From the cell containing the given text, extract its center point as (X, Y) coordinate. 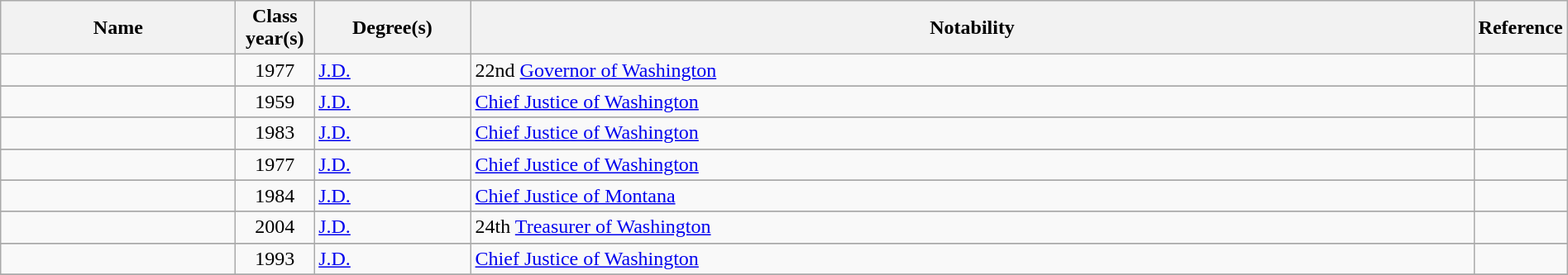
22nd Governor of Washington (973, 70)
1959 (275, 102)
1993 (275, 258)
Chief Justice of Montana (973, 196)
24th Treasurer of Washington (973, 227)
Notability (973, 28)
Class year(s) (275, 28)
2004 (275, 227)
Degree(s) (392, 28)
1984 (275, 196)
Reference (1520, 28)
1983 (275, 133)
Name (118, 28)
